Identify which cell holds the provided text, then report its (X, Y) central coordinate. 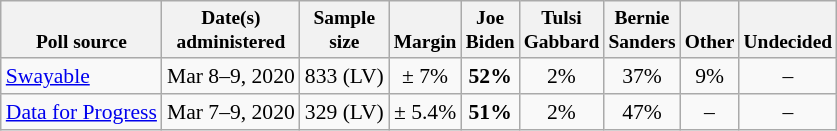
51% (490, 112)
Date(s)administered (231, 30)
Data for Progress (82, 112)
329 (LV) (344, 112)
Poll source (82, 30)
TulsiGabbard (562, 30)
JoeBiden (490, 30)
833 (LV) (344, 76)
Margin (425, 30)
47% (642, 112)
9% (710, 76)
Other (710, 30)
Swayable (82, 76)
± 7% (425, 76)
Mar 7–9, 2020 (231, 112)
52% (490, 76)
Samplesize (344, 30)
Mar 8–9, 2020 (231, 76)
37% (642, 76)
± 5.4% (425, 112)
Undecided (788, 30)
BernieSanders (642, 30)
